Capture the cell that displays the provided text and extract its (X, Y) central coordinate. 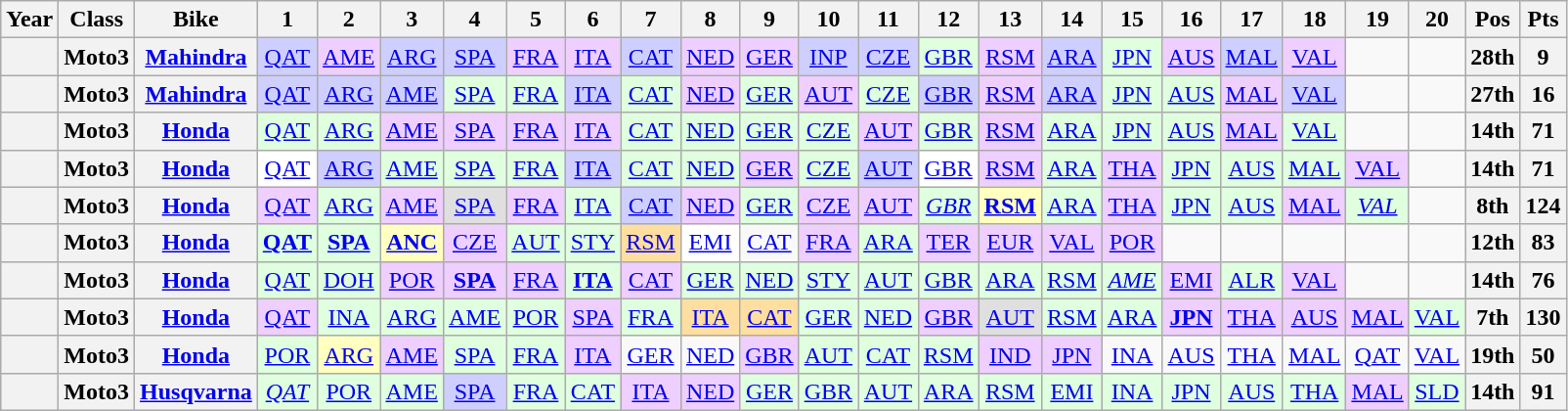
27th (1493, 94)
124 (1543, 205)
10 (828, 20)
EUR (1010, 243)
4 (474, 20)
ALR (1251, 280)
Pts (1543, 20)
8th (1493, 205)
7 (651, 20)
14 (1071, 20)
DOH (349, 280)
18 (1314, 20)
15 (1132, 20)
TER (948, 243)
7th (1493, 317)
6 (592, 20)
Bike (196, 20)
20 (1437, 20)
13 (1010, 20)
ANC (412, 243)
SLD (1437, 391)
Class (97, 20)
76 (1543, 280)
2 (349, 20)
28th (1493, 57)
8 (710, 20)
19th (1493, 354)
130 (1543, 317)
Husqvarna (196, 391)
5 (536, 20)
19 (1377, 20)
17 (1251, 20)
11 (889, 20)
83 (1543, 243)
3 (412, 20)
91 (1543, 391)
INP (828, 57)
12th (1493, 243)
50 (1543, 354)
12 (948, 20)
Pos (1493, 20)
Year (29, 20)
1 (287, 20)
IND (1010, 354)
